Identify which cell holds the provided text, then report its [X, Y] central coordinate. 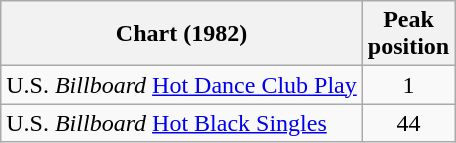
Peakposition [408, 34]
1 [408, 85]
U.S. Billboard Hot Dance Club Play [182, 85]
Chart (1982) [182, 34]
U.S. Billboard Hot Black Singles [182, 123]
44 [408, 123]
